For the text-containing cell, return its midpoint in (x, y) coordinate format. 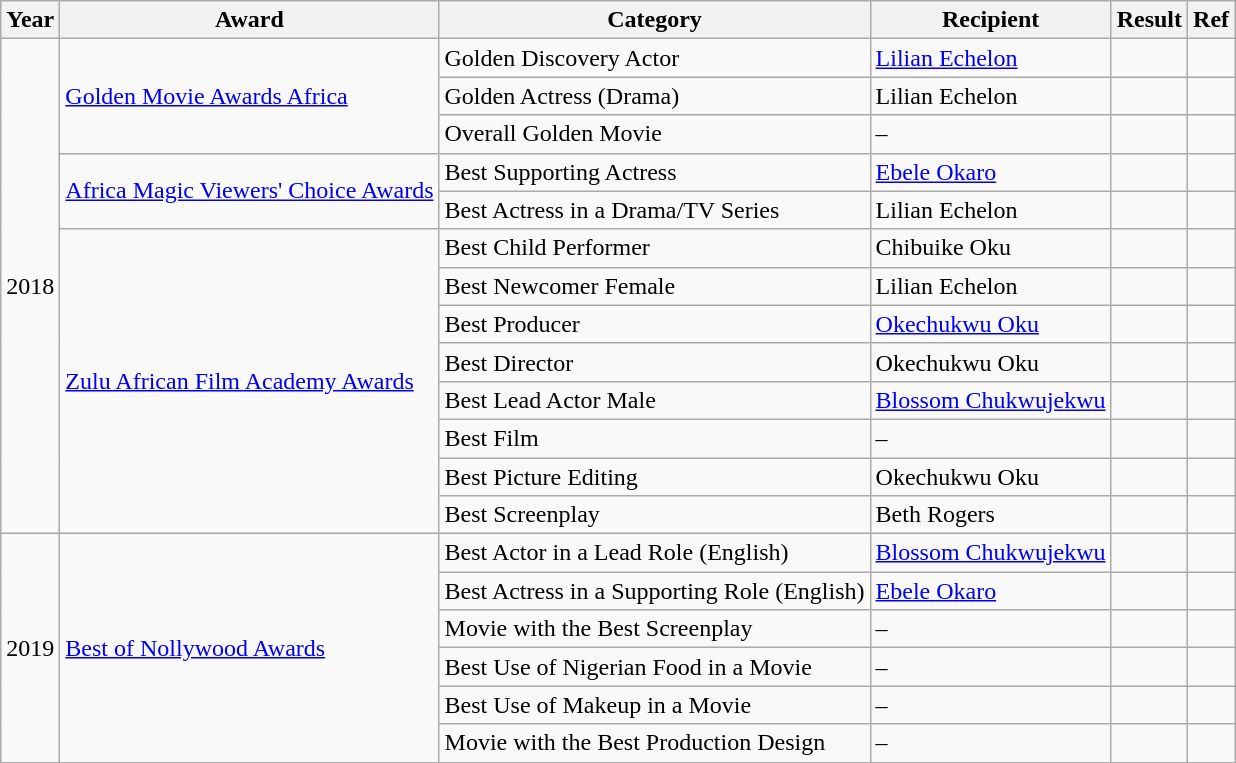
Movie with the Best Screenplay (654, 629)
Award (250, 20)
Best Picture Editing (654, 477)
Best Use of Makeup in a Movie (654, 705)
Zulu African Film Academy Awards (250, 381)
Result (1149, 20)
Overall Golden Movie (654, 134)
Best Use of Nigerian Food in a Movie (654, 667)
Africa Magic Viewers' Choice Awards (250, 191)
Golden Actress (Drama) (654, 96)
Best Screenplay (654, 515)
Beth Rogers (990, 515)
Year (30, 20)
Best Director (654, 362)
Ref (1212, 20)
Category (654, 20)
Recipient (990, 20)
Best Child Performer (654, 248)
2019 (30, 648)
Movie with the Best Production Design (654, 743)
2018 (30, 286)
Chibuike Oku (990, 248)
Best Film (654, 438)
Best Lead Actor Male (654, 400)
Golden Movie Awards Africa (250, 96)
Best Actress in a Drama/TV Series (654, 210)
Best Producer (654, 324)
Best Actress in a Supporting Role (English) (654, 591)
Best Supporting Actress (654, 172)
Best Newcomer Female (654, 286)
Best Actor in a Lead Role (English) (654, 553)
Best of Nollywood Awards (250, 648)
Golden Discovery Actor (654, 58)
